Search for the cell housing the specified text and yield its [x, y] center coordinate. 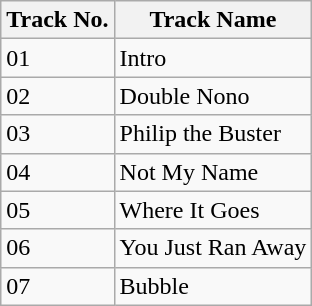
Where It Goes [213, 210]
05 [58, 210]
03 [58, 134]
Not My Name [213, 172]
Double Nono [213, 96]
06 [58, 248]
Bubble [213, 286]
07 [58, 286]
Track No. [58, 20]
01 [58, 58]
Intro [213, 58]
02 [58, 96]
Track Name [213, 20]
04 [58, 172]
Philip the Buster [213, 134]
You Just Ran Away [213, 248]
